Identify which cell holds the provided text, then report its (X, Y) central coordinate. 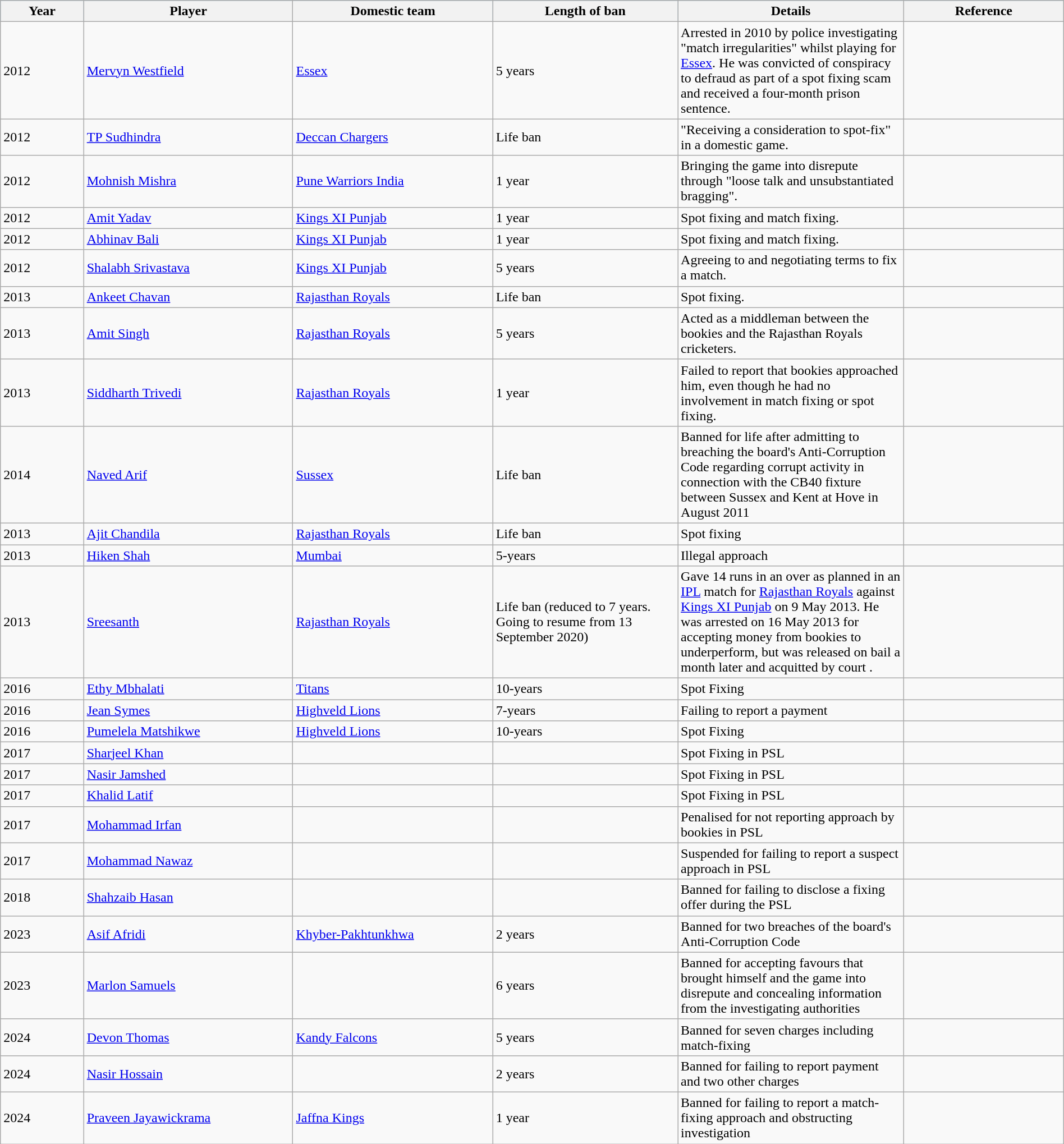
Hiken Shah (189, 555)
Banned for failing to report a match-fixing approach and obstructing investigation (791, 1118)
Pumelela Matshikwe (189, 732)
Titans (393, 689)
Length of ban (585, 11)
Banned for failing to report payment and two other charges (791, 1074)
Penalised for not reporting approach by bookies in PSL (791, 825)
7-years (585, 710)
Illegal approach (791, 555)
Khalid Latif (189, 796)
TP Sudhindra (189, 137)
Deccan Chargers (393, 137)
Year (42, 11)
Agreeing to and negotiating terms to fix a match. (791, 268)
Sharjeel Khan (189, 753)
Asif Afridi (189, 934)
Praveen Jayawickrama (189, 1118)
Essex (393, 71)
Shahzaib Hasan (189, 898)
Details (791, 11)
Banned for seven charges including match-fixing (791, 1037)
Sreesanth (189, 622)
2014 (42, 475)
Mohnish Mishra (189, 181)
Bringing the game into disrepute through "loose talk and unsubstantiated bragging". (791, 181)
Spot fixing (791, 534)
Abhinav Bali (189, 239)
Player (189, 11)
6 years (585, 985)
Amit Singh (189, 333)
2018 (42, 898)
Ajit Chandila (189, 534)
Banned for accepting favours that brought himself and the game into disrepute and concealing information from the investigating authorities (791, 985)
Khyber-Pakhtunkhwa (393, 934)
Amit Yadav (189, 218)
Siddharth Trivedi (189, 393)
"Receiving a consideration to spot-fix" in a domestic game. (791, 137)
Domestic team (393, 11)
Nasir Jamshed (189, 774)
Ethy Mbhalati (189, 689)
Devon Thomas (189, 1037)
Jean Symes (189, 710)
Nasir Hossain (189, 1074)
Sussex (393, 475)
Mumbai (393, 555)
Banned for failing to disclose a fixing offer during the PSL (791, 898)
Kandy Falcons (393, 1037)
Suspended for failing to report a suspect approach in PSL (791, 861)
Mervyn Westfield (189, 71)
Shalabh Srivastava (189, 268)
Life ban (reduced to 7 years. Going to resume from 13 September 2020) (585, 622)
Acted as a middleman between the bookies and the Rajasthan Royals cricketers. (791, 333)
Naved Arif (189, 475)
Failing to report a payment (791, 710)
Pune Warriors India (393, 181)
Ankeet Chavan (189, 297)
Jaffna Kings (393, 1118)
Marlon Samuels (189, 985)
Spot fixing. (791, 297)
Failed to report that bookies approached him, even though he had no involvement in match fixing or spot fixing. (791, 393)
Mohammad Nawaz (189, 861)
Reference (984, 11)
5-years (585, 555)
Banned for two breaches of the board's Anti-Corruption Code (791, 934)
Mohammad Irfan (189, 825)
